Locate the cell with the specified text and output its [x, y] center coordinate. 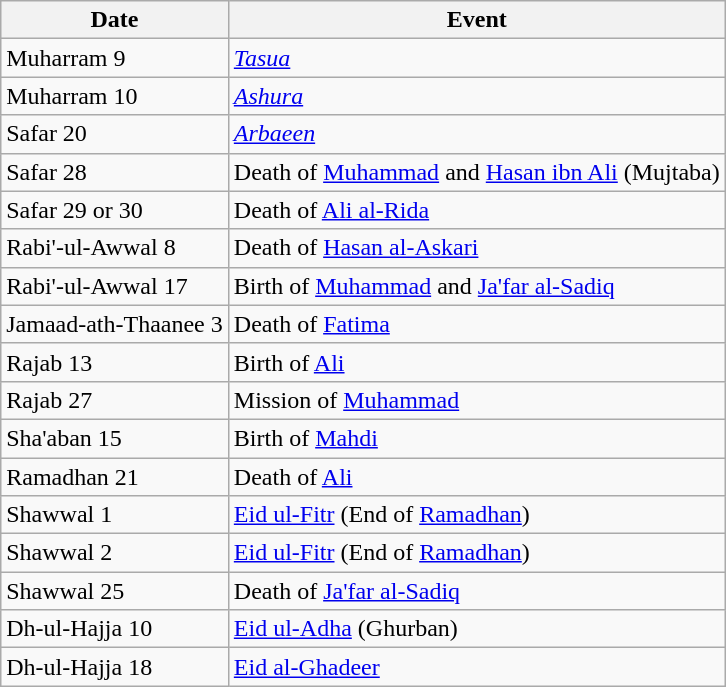
Ramadhan 21 [115, 477]
Shawwal 25 [115, 591]
Event [476, 20]
Eid al-Ghadeer [476, 667]
Eid ul-Adha (Ghurban) [476, 629]
Rabi'-ul-Awwal 8 [115, 248]
Rabi'-ul-Awwal 17 [115, 286]
Safar 20 [115, 134]
Death of Fatima [476, 324]
Safar 29 or 30 [115, 210]
Death of Ali al-Rida [476, 210]
Muharram 10 [115, 96]
Ashura [476, 96]
Death of Ja'far al-Sadiq [476, 591]
Death of Hasan al-Askari [476, 248]
Mission of Muhammad [476, 400]
Rajab 13 [115, 362]
Safar 28 [115, 172]
Dh-ul-Hajja 10 [115, 629]
Death of Muhammad and Hasan ibn Ali (Mujtaba) [476, 172]
Dh-ul-Hajja 18 [115, 667]
Sha'aban 15 [115, 438]
Date [115, 20]
Birth of Mahdi [476, 438]
Tasua [476, 58]
Muharram 9 [115, 58]
Shawwal 2 [115, 553]
Shawwal 1 [115, 515]
Death of Ali [476, 477]
Birth of Muhammad and Ja'far al-Sadiq [476, 286]
Birth of Ali [476, 362]
Rajab 27 [115, 400]
Arbaeen [476, 134]
Jamaad-ath-Thaanee 3 [115, 324]
